Find where the given text appears and provide that cell's center as [x, y] coordinate. 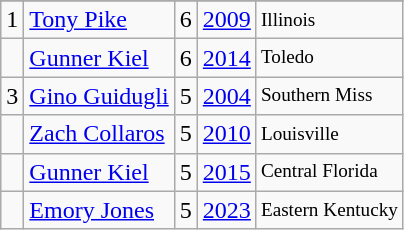
2014 [226, 58]
1 [12, 20]
2010 [226, 134]
Emory Jones [99, 210]
Toledo [329, 58]
3 [12, 96]
2004 [226, 96]
2015 [226, 172]
Gino Guidugli [99, 96]
Zach Collaros [99, 134]
2023 [226, 210]
Louisville [329, 134]
Southern Miss [329, 96]
2009 [226, 20]
Central Florida [329, 172]
Eastern Kentucky [329, 210]
Illinois [329, 20]
Tony Pike [99, 20]
